Determine the (x, y) coordinate at the center of the cell enclosing the given text.  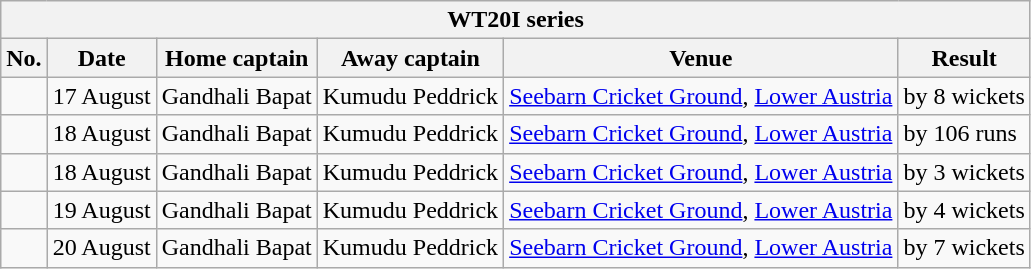
Result (964, 58)
WT20I series (516, 20)
by 3 wickets (964, 172)
20 August (102, 248)
Away captain (410, 58)
by 4 wickets (964, 210)
19 August (102, 210)
Date (102, 58)
No. (24, 58)
Venue (701, 58)
17 August (102, 96)
by 106 runs (964, 134)
by 8 wickets (964, 96)
by 7 wickets (964, 248)
Home captain (236, 58)
